Capture the cell that displays the provided text and extract its [X, Y] central coordinate. 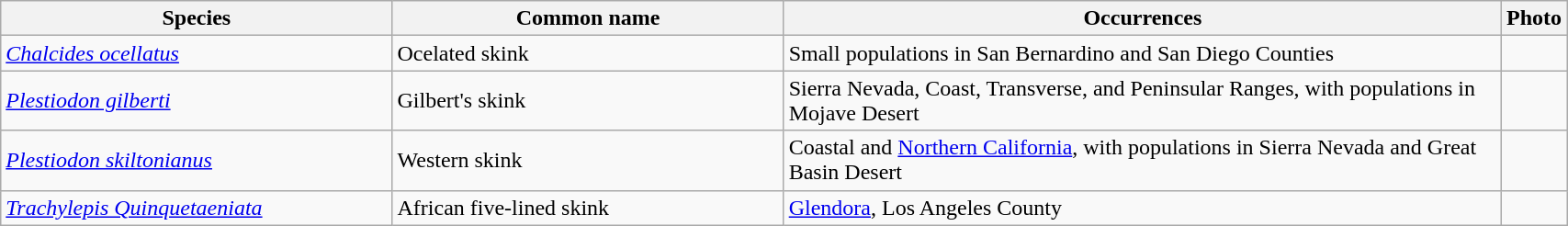
Plestiodon gilberti [197, 101]
Occurrences [1143, 18]
African five-lined skink [588, 208]
Trachylepis Quinquetaeniata [197, 208]
Glendora, Los Angeles County [1143, 208]
Plestiodon skiltonianus [197, 160]
Ocelated skink [588, 53]
Species [197, 18]
Western skink [588, 160]
Common name [588, 18]
Coastal and Northern California, with populations in Sierra Nevada and Great Basin Desert [1143, 160]
Gilbert's skink [588, 101]
Photo [1534, 18]
Chalcides ocellatus [197, 53]
Small populations in San Bernardino and San Diego Counties [1143, 53]
Sierra Nevada, Coast, Transverse, and Peninsular Ranges, with populations in Mojave Desert [1143, 101]
